Capture the cell that displays the provided text and extract its [X, Y] central coordinate. 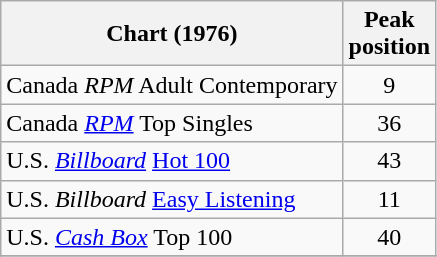
Canada RPM Top Singles [172, 123]
11 [389, 199]
43 [389, 161]
U.S. Billboard Hot 100 [172, 161]
40 [389, 237]
Canada RPM Adult Contemporary [172, 85]
9 [389, 85]
Peakposition [389, 34]
36 [389, 123]
U.S. Cash Box Top 100 [172, 237]
Chart (1976) [172, 34]
U.S. Billboard Easy Listening [172, 199]
